Identify which cell holds the provided text, then report its (x, y) central coordinate. 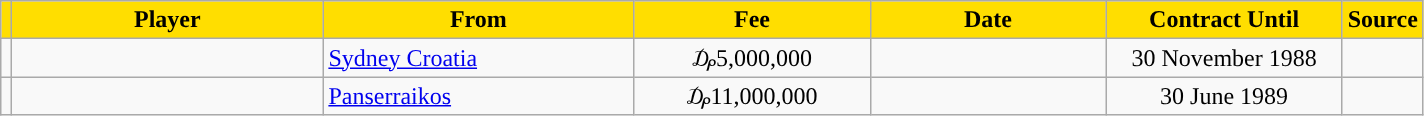
₯5,000,000 (752, 58)
Date (988, 20)
Player (168, 20)
Sydney Croatia (478, 58)
From (478, 20)
30 November 1988 (1224, 58)
Panserraikos (478, 96)
Source (1382, 20)
30 June 1989 (1224, 96)
Contract Until (1224, 20)
Fee (752, 20)
₯11,000,000 (752, 96)
